Determine the [X, Y] coordinate at the center of the cell enclosing the given text.  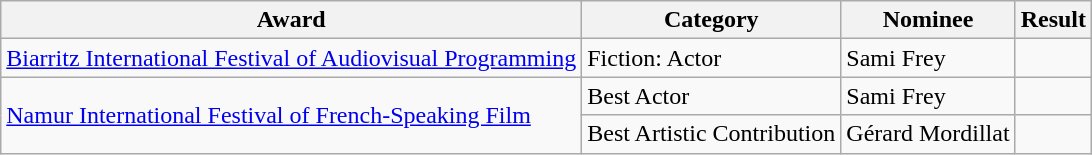
Fiction: Actor [712, 58]
Best Actor [712, 96]
Biarritz International Festival of Audiovisual Programming [292, 58]
Result [1053, 20]
Best Artistic Contribution [712, 134]
Category [712, 20]
Award [292, 20]
Namur International Festival of French-Speaking Film [292, 115]
Nominee [928, 20]
Gérard Mordillat [928, 134]
